Return (x, y) of the center of cell containing provided text 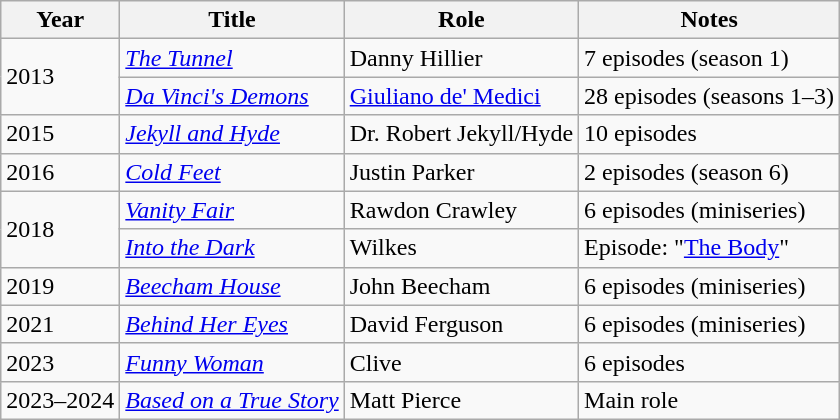
6 episodes (710, 362)
2019 (60, 286)
10 episodes (710, 134)
Justin Parker (461, 172)
2015 (60, 134)
28 episodes (seasons 1–3) (710, 96)
2018 (60, 229)
Rawdon Crawley (461, 210)
2021 (60, 324)
Year (60, 20)
Vanity Fair (232, 210)
2 episodes (season 6) (710, 172)
2013 (60, 77)
2016 (60, 172)
7 episodes (season 1) (710, 58)
Wilkes (461, 248)
Dr. Robert Jekyll/Hyde (461, 134)
Behind Her Eyes (232, 324)
Funny Woman (232, 362)
2023 (60, 362)
Clive (461, 362)
Episode: "The Body" (710, 248)
Notes (710, 20)
2023–2024 (60, 400)
Based on a True Story (232, 400)
Main role (710, 400)
Matt Pierce (461, 400)
Beecham House (232, 286)
Giuliano de' Medici (461, 96)
John Beecham (461, 286)
Da Vinci's Demons (232, 96)
Jekyll and Hyde (232, 134)
Cold Feet (232, 172)
Danny Hillier (461, 58)
The Tunnel (232, 58)
Into the Dark (232, 248)
Role (461, 20)
David Ferguson (461, 324)
Title (232, 20)
